Find where the given text appears and provide that cell's center as (X, Y) coordinate. 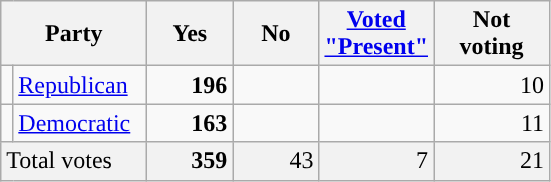
11 (492, 123)
Democratic (80, 123)
Yes (190, 34)
7 (376, 161)
21 (492, 161)
43 (276, 161)
Voted "Present" (376, 34)
Republican (80, 85)
Total votes (74, 161)
163 (190, 123)
Party (74, 34)
No (276, 34)
196 (190, 85)
Not voting (492, 34)
359 (190, 161)
10 (492, 85)
